Identify which cell holds the provided text, then report its [x, y] central coordinate. 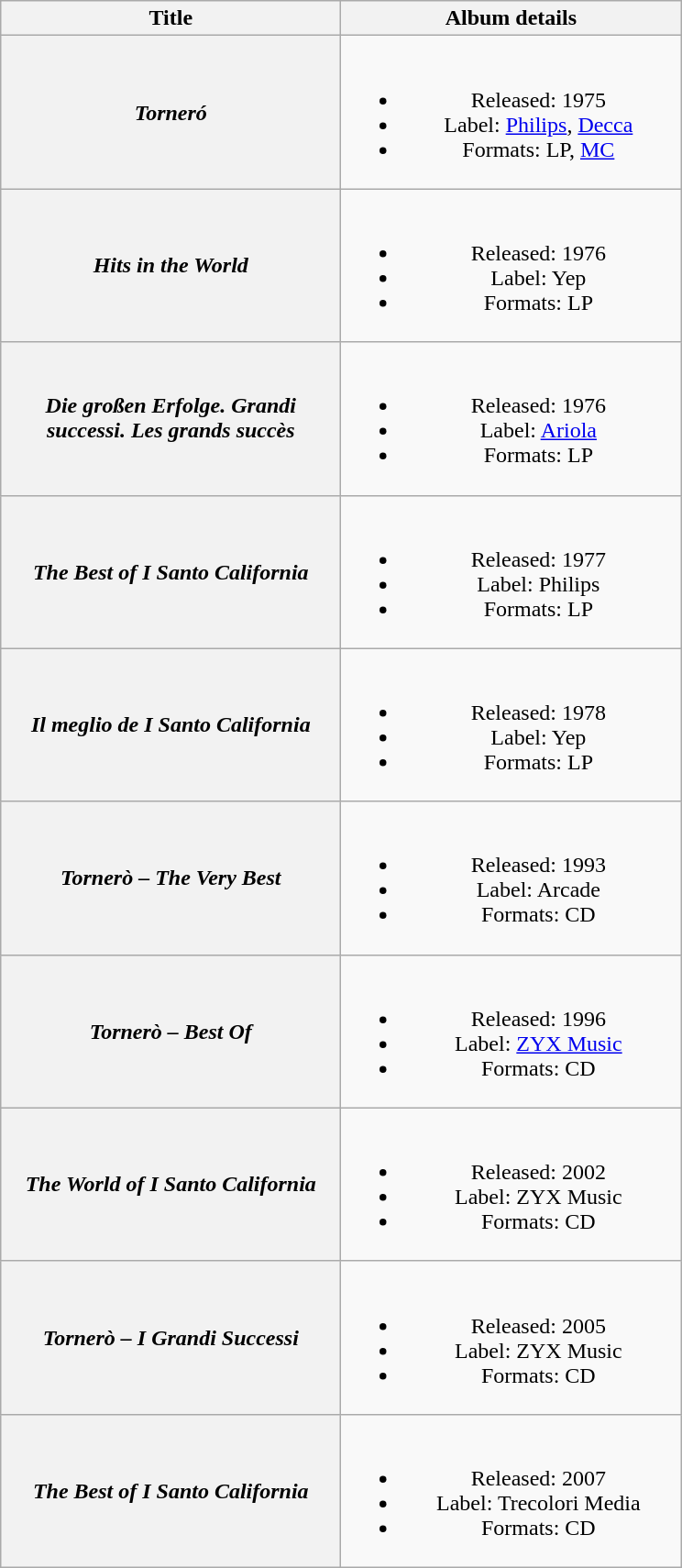
Released: 1977Label: PhilipsFormats: LP [511, 572]
The World of I Santo California [170, 1185]
Released: 1996Label: ZYX MusicFormats: CD [511, 1031]
Hits in the World [170, 266]
Released: 1976Label: YepFormats: LP [511, 266]
Torneró [170, 112]
Album details [511, 18]
Title [170, 18]
Released: 2007Label: Trecolori MediaFormats: CD [511, 1491]
Il meglio de I Santo California [170, 724]
Released: 1976Label: AriolaFormats: LP [511, 418]
Released: 1975Label: Philips, DeccaFormats: LP, MC [511, 112]
Released: 1993Label: ArcadeFormats: CD [511, 878]
Die großen Erfolge. Grandi successi. Les grands succès [170, 418]
Tornerò – Best Of [170, 1031]
Released: 2005Label: ZYX MusicFormats: CD [511, 1337]
Released: 1978Label: YepFormats: LP [511, 724]
Released: 2002Label: ZYX MusicFormats: CD [511, 1185]
Tornerò – The Very Best [170, 878]
Tornerò – I Grandi Successi [170, 1337]
